Detect which cell encompasses the target text, then output its (x, y) center coordinate. 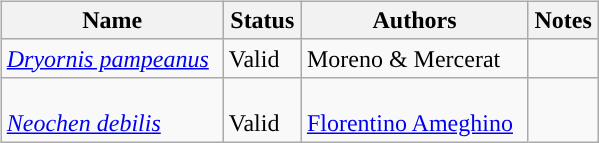
Moreno & Mercerat (414, 58)
Neochen debilis (112, 110)
Florentino Ameghino (414, 110)
Notes (564, 20)
Status (262, 20)
Authors (414, 20)
Dryornis pampeanus (112, 58)
Name (112, 20)
